Find where the given text appears and provide that cell's center as (X, Y) coordinate. 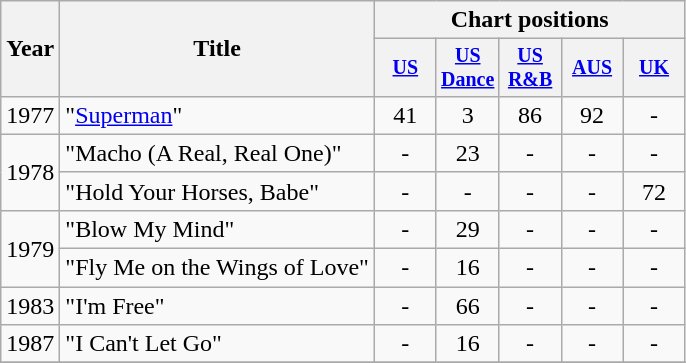
72 (654, 191)
Chart positions (530, 20)
66 (468, 306)
"Superman" (218, 115)
41 (405, 115)
USR&B (530, 68)
1979 (30, 248)
29 (468, 229)
Title (218, 49)
1983 (30, 306)
86 (530, 115)
"I Can't Let Go" (218, 344)
92 (592, 115)
"I'm Free" (218, 306)
UK (654, 68)
USDance (468, 68)
US (405, 68)
"Blow My Mind" (218, 229)
1987 (30, 344)
"Fly Me on the Wings of Love" (218, 268)
3 (468, 115)
1977 (30, 115)
23 (468, 153)
AUS (592, 68)
"Hold Your Horses, Babe" (218, 191)
1978 (30, 172)
"Macho (A Real, Real One)" (218, 153)
Year (30, 49)
